Identify which cell holds the provided text, then report its [x, y] central coordinate. 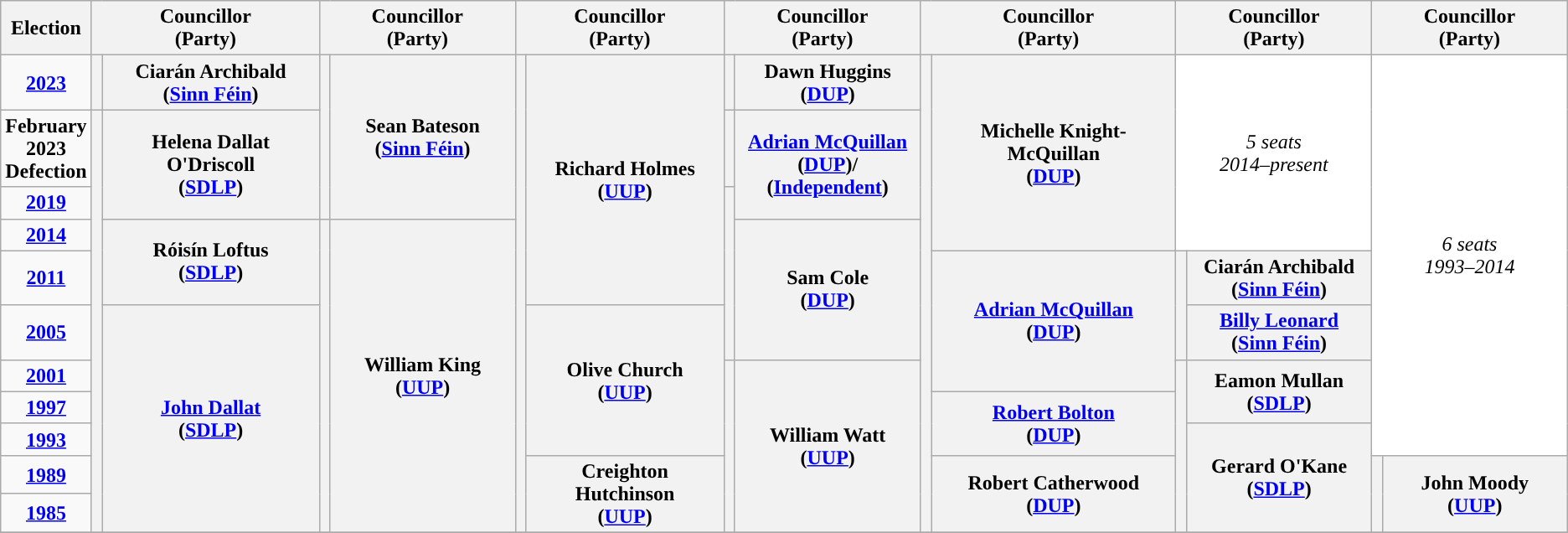
Eamon Mullan (SDLP) [1280, 391]
2023 [46, 82]
Gerard O'Kane (SDLP) [1280, 478]
Richard Holmes (UUP) [625, 180]
Adrian McQuillan (DUP)/ (Independent) [828, 164]
2011 [46, 278]
Creighton Hutchinson (UUP) [625, 494]
5 seats2014–present [1274, 153]
6 seats1993–2014 [1470, 256]
Billy Leonard (Sinn Féin) [1280, 332]
Robert Bolton (DUP) [1054, 423]
1989 [46, 474]
Dawn Huggins (DUP) [828, 82]
John Moody (UUP) [1474, 494]
2001 [46, 375]
2005 [46, 332]
John Dallat (SDLP) [211, 419]
Sam Cole (DUP) [828, 289]
William Watt (UUP) [828, 446]
Adrian McQuillan (DUP) [1054, 321]
2019 [46, 203]
February 2023 Defection [46, 148]
Helena Dallat O'Driscoll (SDLP) [211, 164]
1985 [46, 513]
Olive Church (UUP) [625, 380]
William King (UUP) [422, 375]
Michelle Knight-McQuillan (DUP) [1054, 153]
2014 [46, 235]
Róisín Loftus (SDLP) [211, 261]
1997 [46, 407]
1993 [46, 439]
Robert Catherwood (DUP) [1054, 494]
Sean Bateson (Sinn Féin) [422, 137]
Election [46, 28]
